Find where the given text appears and provide that cell's center as (x, y) coordinate. 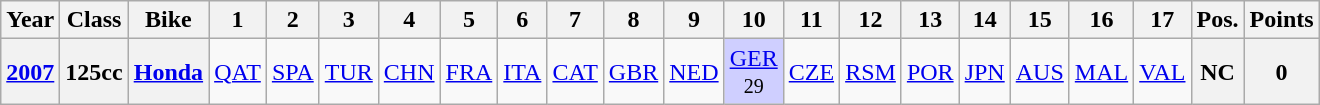
12 (871, 20)
2007 (30, 72)
NED (694, 72)
GER29 (754, 72)
14 (984, 20)
15 (1040, 20)
Points (1282, 20)
10 (754, 20)
QAT (238, 72)
9 (694, 20)
JPN (984, 72)
AUS (1040, 72)
17 (1162, 20)
1 (238, 20)
Class (94, 20)
SPA (292, 72)
TUR (348, 72)
NC (1218, 72)
4 (409, 20)
MAL (1101, 72)
Year (30, 20)
Honda (168, 72)
FRA (469, 72)
CHN (409, 72)
16 (1101, 20)
13 (930, 20)
7 (575, 20)
POR (930, 72)
GBR (633, 72)
11 (811, 20)
RSM (871, 72)
CAT (575, 72)
2 (292, 20)
125cc (94, 72)
3 (348, 20)
Bike (168, 20)
5 (469, 20)
ITA (522, 72)
CZE (811, 72)
6 (522, 20)
8 (633, 20)
Pos. (1218, 20)
0 (1282, 72)
VAL (1162, 72)
